Search for the cell housing the specified text and yield its (x, y) center coordinate. 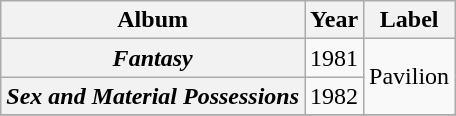
1982 (334, 96)
Album (153, 20)
Label (410, 20)
1981 (334, 58)
Year (334, 20)
Pavilion (410, 77)
Sex and Material Possessions (153, 96)
Fantasy (153, 58)
